Identify which cell holds the provided text, then report its (X, Y) central coordinate. 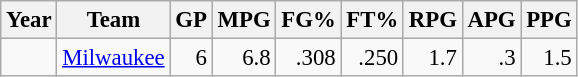
.308 (308, 58)
1.7 (432, 58)
PPG (549, 20)
6 (191, 58)
Milwaukee (114, 58)
1.5 (549, 58)
6.8 (244, 58)
Team (114, 20)
FG% (308, 20)
MPG (244, 20)
APG (492, 20)
.250 (372, 58)
GP (191, 20)
Year (29, 20)
FT% (372, 20)
RPG (432, 20)
.3 (492, 58)
